Pinpoint the cell where the given text exists, returning its [x, y] midpoint coordinate. 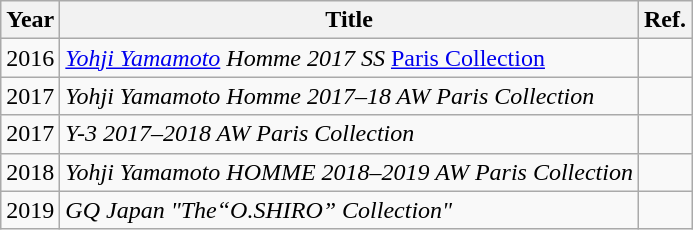
Yohji Yamamoto HOMME 2018–2019 AW Paris Collection [350, 172]
Title [350, 20]
Ref. [664, 20]
Yohji Yamamoto Homme 2017 SS Paris Collection [350, 58]
Yohji Yamamoto Homme 2017–18 AW Paris Collection [350, 96]
2016 [30, 58]
2019 [30, 210]
Year [30, 20]
Y-3 2017–2018 AW Paris Collection [350, 134]
GQ Japan "The“O.SHIRO” Collection" [350, 210]
2018 [30, 172]
